Determine the [X, Y] coordinate at the center of the cell enclosing the given text.  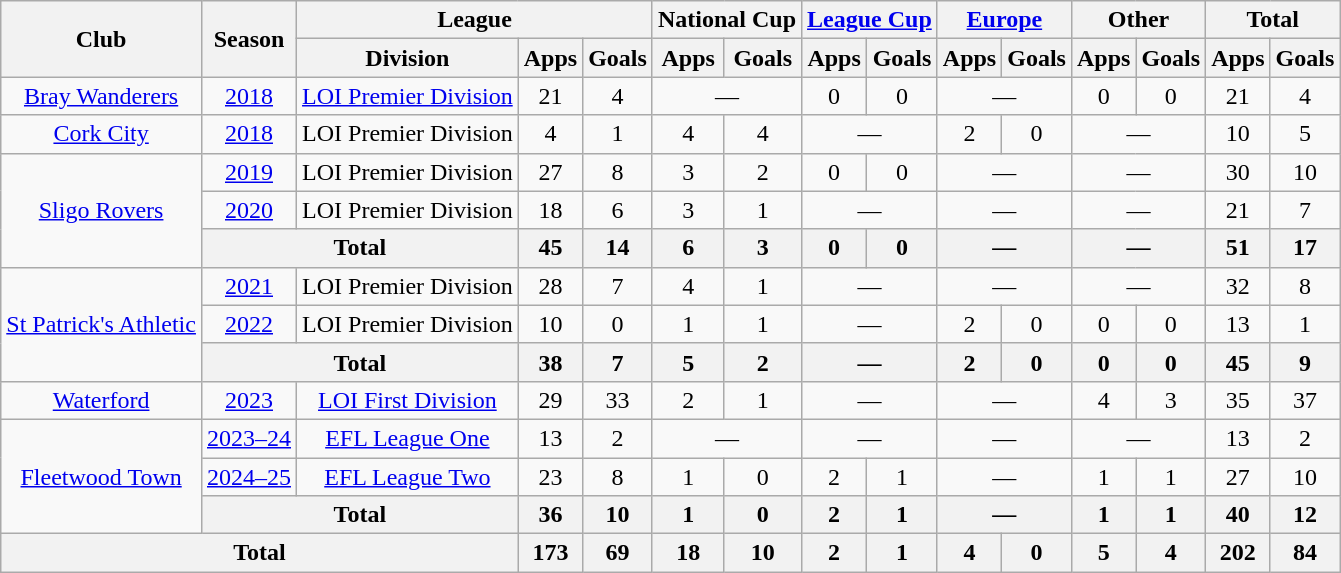
Fleetwood Town [102, 476]
51 [1238, 248]
38 [550, 362]
202 [1238, 553]
LOI First Division [408, 400]
2023–24 [248, 438]
Other [1138, 20]
2022 [248, 324]
9 [1305, 362]
Division [408, 58]
St Patrick's Athletic [102, 324]
14 [618, 248]
173 [550, 553]
36 [550, 515]
National Cup [726, 20]
32 [1238, 286]
EFL League Two [408, 477]
2023 [248, 400]
Season [248, 39]
Waterford [102, 400]
37 [1305, 400]
29 [550, 400]
2021 [248, 286]
Bray Wanderers [102, 96]
Sligo Rovers [102, 210]
Europe [1004, 20]
30 [1238, 172]
Club [102, 39]
2020 [248, 210]
84 [1305, 553]
28 [550, 286]
2024–25 [248, 477]
35 [1238, 400]
40 [1238, 515]
12 [1305, 515]
69 [618, 553]
League Cup [870, 20]
2019 [248, 172]
23 [550, 477]
EFL League One [408, 438]
League [475, 20]
Cork City [102, 134]
17 [1305, 248]
33 [618, 400]
